From the cell containing the given text, extract its center point as [x, y] coordinate. 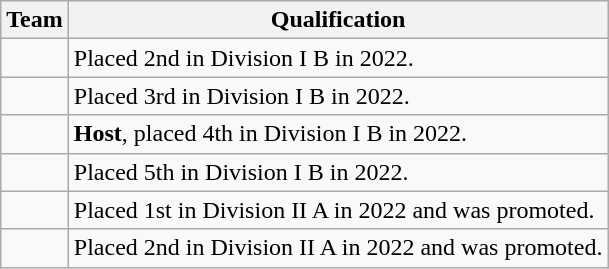
Placed 1st in Division II A in 2022 and was promoted. [338, 210]
Placed 2nd in Division II A in 2022 and was promoted. [338, 248]
Placed 5th in Division I B in 2022. [338, 172]
Host, placed 4th in Division I B in 2022. [338, 134]
Placed 2nd in Division I B in 2022. [338, 58]
Qualification [338, 20]
Team [35, 20]
Placed 3rd in Division I B in 2022. [338, 96]
